Search for the cell housing the specified text and yield its (X, Y) center coordinate. 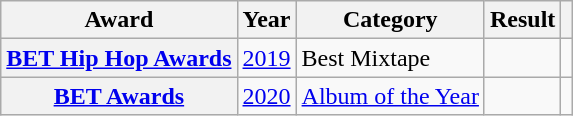
BET Awards (119, 96)
BET Hip Hop Awards (119, 58)
2020 (266, 96)
Award (119, 20)
Best Mixtape (390, 58)
2019 (266, 58)
Album of the Year (390, 96)
Year (266, 20)
Result (522, 20)
Category (390, 20)
